Detect which cell encompasses the target text, then output its (X, Y) center coordinate. 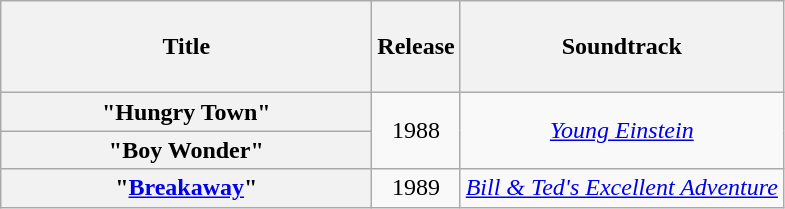
1988 (416, 131)
Young Einstein (622, 131)
1989 (416, 188)
"Boy Wonder" (186, 150)
Soundtrack (622, 47)
"Hungry Town" (186, 112)
Release (416, 47)
"Breakaway" (186, 188)
Title (186, 47)
Bill & Ted's Excellent Adventure (622, 188)
